Output the (X, Y) coordinate of the center of the cell containing the given text.  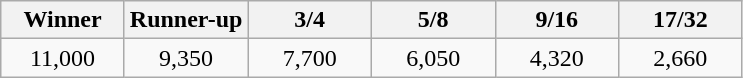
6,050 (433, 58)
Runner-up (186, 20)
17/32 (681, 20)
7,700 (310, 58)
Winner (63, 20)
3/4 (310, 20)
2,660 (681, 58)
4,320 (557, 58)
9/16 (557, 20)
11,000 (63, 58)
9,350 (186, 58)
5/8 (433, 20)
